Search for the cell housing the specified text and yield its [X, Y] center coordinate. 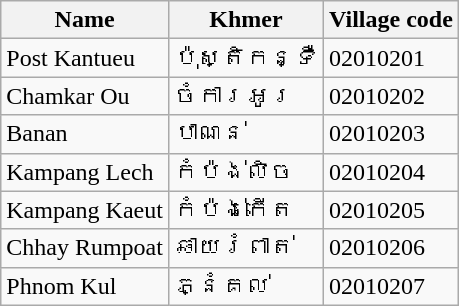
Chamkar Ou [85, 96]
02010202 [392, 96]
Banan [85, 134]
Phnom Kul [85, 286]
ប៉ុស្តិកន្ទឺ [246, 58]
02010206 [392, 248]
Kampang Lech [85, 172]
បាណន់ [246, 134]
ឆាយរំពាត់ [246, 248]
02010203 [392, 134]
02010205 [392, 210]
Khmer [246, 20]
Village code [392, 20]
02010201 [392, 58]
02010204 [392, 172]
02010207 [392, 286]
Post Kantueu [85, 58]
ភ្នំគល់ [246, 286]
Chhay Rumpoat [85, 248]
កំប៉ង់កើត [246, 210]
Kampang Kaeut [85, 210]
Name [85, 20]
កំប៉ង់លិច [246, 172]
ចំការអូរ [246, 96]
